Determine the (x, y) coordinate at the center of the cell enclosing the given text.  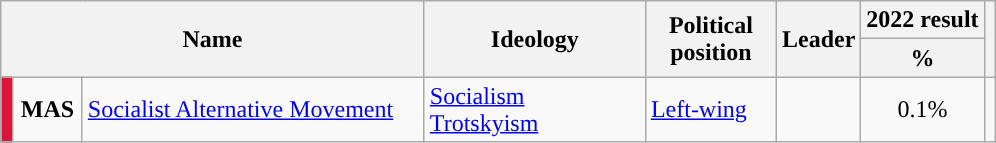
% (922, 58)
Name (213, 39)
MAS (48, 110)
0.1% (922, 110)
Left-wing (710, 110)
Ideology (534, 39)
2022 result (922, 20)
SocialismTrotskyism (534, 110)
Politicalposition (710, 39)
Socialist Alternative Movement (253, 110)
Leader (818, 39)
